Output the [X, Y] coordinate of the center of the cell containing the given text.  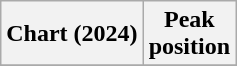
Peakposition [189, 34]
Chart (2024) [72, 34]
